Identify which cell holds the provided text, then report its (X, Y) central coordinate. 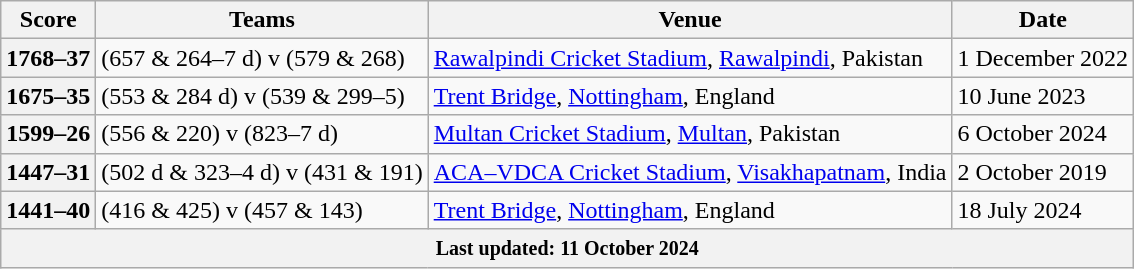
18 July 2024 (1043, 210)
Last updated: 11 October 2024 (568, 248)
(556 & 220) v (823–7 d) (262, 134)
1 December 2022 (1043, 58)
1441–40 (48, 210)
Teams (262, 20)
1447–31 (48, 172)
Multan Cricket Stadium, Multan, Pakistan (690, 134)
(502 d & 323–4 d) v (431 & 191) (262, 172)
(657 & 264–7 d) v (579 & 268) (262, 58)
Date (1043, 20)
1768–37 (48, 58)
6 October 2024 (1043, 134)
1599–26 (48, 134)
Venue (690, 20)
Rawalpindi Cricket Stadium, Rawalpindi, Pakistan (690, 58)
ACA–VDCA Cricket Stadium, Visakhapatnam, India (690, 172)
1675–35 (48, 96)
(416 & 425) v (457 & 143) (262, 210)
2 October 2019 (1043, 172)
Score (48, 20)
10 June 2023 (1043, 96)
(553 & 284 d) v (539 & 299–5) (262, 96)
